Provide the [x, y] coordinate of the cell's center where the given text is located.  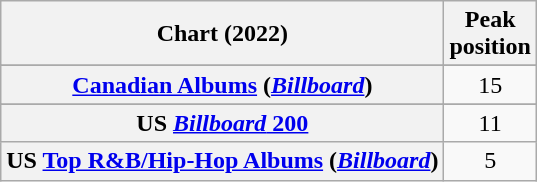
11 [490, 123]
US Billboard 200 [222, 123]
US Top R&B/Hip-Hop Albums (Billboard) [222, 161]
Peakposition [490, 34]
5 [490, 161]
Chart (2022) [222, 34]
Canadian Albums (Billboard) [222, 85]
15 [490, 85]
